Find where the given text appears and provide that cell's center as [X, Y] coordinate. 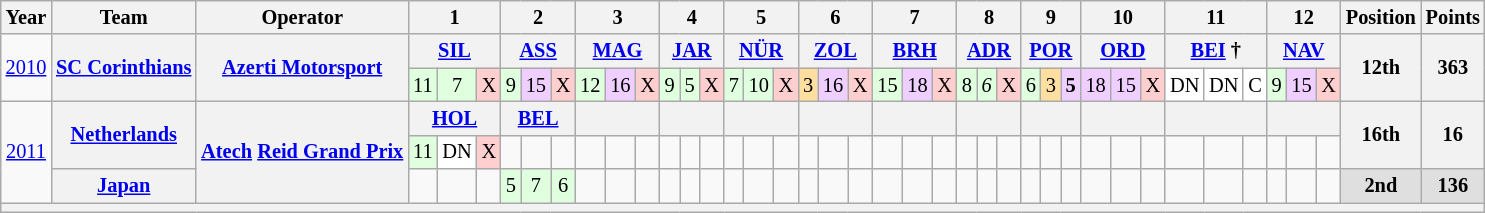
SC Corinthians [124, 68]
Points [1453, 17]
2011 [26, 152]
Operator [302, 17]
BEI † [1216, 51]
ZOL [835, 51]
1 [454, 17]
NAV [1304, 51]
2nd [1381, 186]
16th [1381, 134]
C [1254, 85]
ADR [989, 51]
ASS [538, 51]
POR [1051, 51]
Netherlands [124, 134]
Team [124, 17]
Japan [124, 186]
363 [1453, 68]
4 [692, 17]
12th [1381, 68]
NÜR [761, 51]
SIL [454, 51]
MAG [617, 51]
2 [538, 17]
Year [26, 17]
2010 [26, 68]
Azerti Motorsport [302, 68]
BRH [914, 51]
BEL [538, 118]
136 [1453, 186]
ORD [1123, 51]
Atech Reid Grand Prix [302, 152]
JAR [692, 51]
HOL [454, 118]
Position [1381, 17]
